Identify which cell holds the provided text, then report its [x, y] central coordinate. 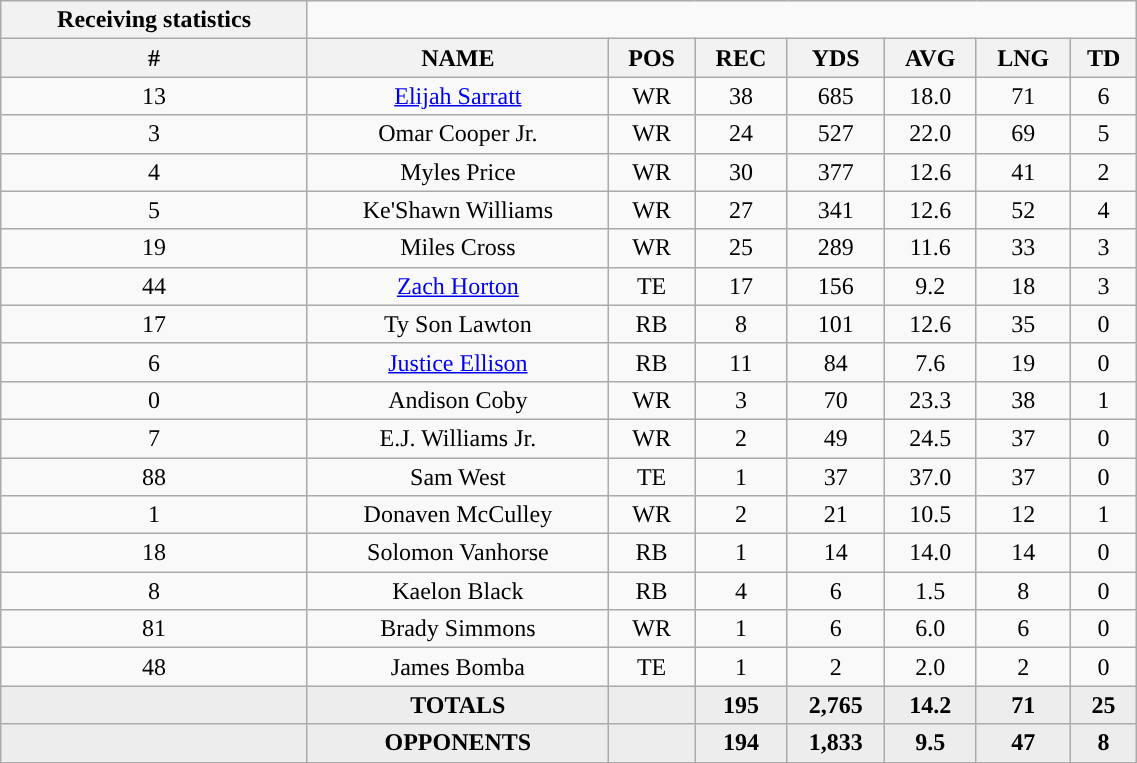
6.0 [930, 629]
685 [836, 96]
9.5 [930, 743]
37.0 [930, 477]
1.5 [930, 591]
Omar Cooper Jr. [458, 134]
22.0 [930, 134]
TOTALS [458, 705]
Ke'Shawn Williams [458, 210]
70 [836, 400]
REC [741, 58]
7 [154, 438]
James Bomba [458, 667]
527 [836, 134]
195 [741, 705]
# [154, 58]
2,765 [836, 705]
88 [154, 477]
33 [1023, 248]
Zach Horton [458, 286]
289 [836, 248]
44 [154, 286]
OPPONENTS [458, 743]
81 [154, 629]
1,833 [836, 743]
52 [1023, 210]
11.6 [930, 248]
Sam West [458, 477]
Brady Simmons [458, 629]
Justice Ellison [458, 362]
Ty Son Lawton [458, 324]
18.0 [930, 96]
Receiving statistics [154, 20]
49 [836, 438]
47 [1023, 743]
Elijah Sarratt [458, 96]
101 [836, 324]
YDS [836, 58]
27 [741, 210]
Myles Price [458, 172]
194 [741, 743]
21 [836, 515]
14.2 [930, 705]
Andison Coby [458, 400]
11 [741, 362]
AVG [930, 58]
TD [1103, 58]
Miles Cross [458, 248]
14.0 [930, 553]
NAME [458, 58]
24 [741, 134]
48 [154, 667]
23.3 [930, 400]
13 [154, 96]
41 [1023, 172]
30 [741, 172]
12 [1023, 515]
Kaelon Black [458, 591]
Donaven McCulley [458, 515]
POS [651, 58]
35 [1023, 324]
377 [836, 172]
341 [836, 210]
10.5 [930, 515]
E.J. Williams Jr. [458, 438]
156 [836, 286]
69 [1023, 134]
Solomon Vanhorse [458, 553]
24.5 [930, 438]
LNG [1023, 58]
2.0 [930, 667]
7.6 [930, 362]
84 [836, 362]
9.2 [930, 286]
